Return [X, Y] of the center of cell containing provided text 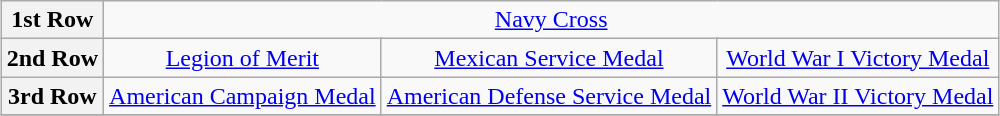
Legion of Merit [243, 58]
2nd Row [52, 58]
World War I Victory Medal [858, 58]
Mexican Service Medal [549, 58]
1st Row [52, 20]
American Defense Service Medal [549, 96]
Navy Cross [552, 20]
3rd Row [52, 96]
World War II Victory Medal [858, 96]
American Campaign Medal [243, 96]
